Capture the cell that displays the provided text and extract its [x, y] central coordinate. 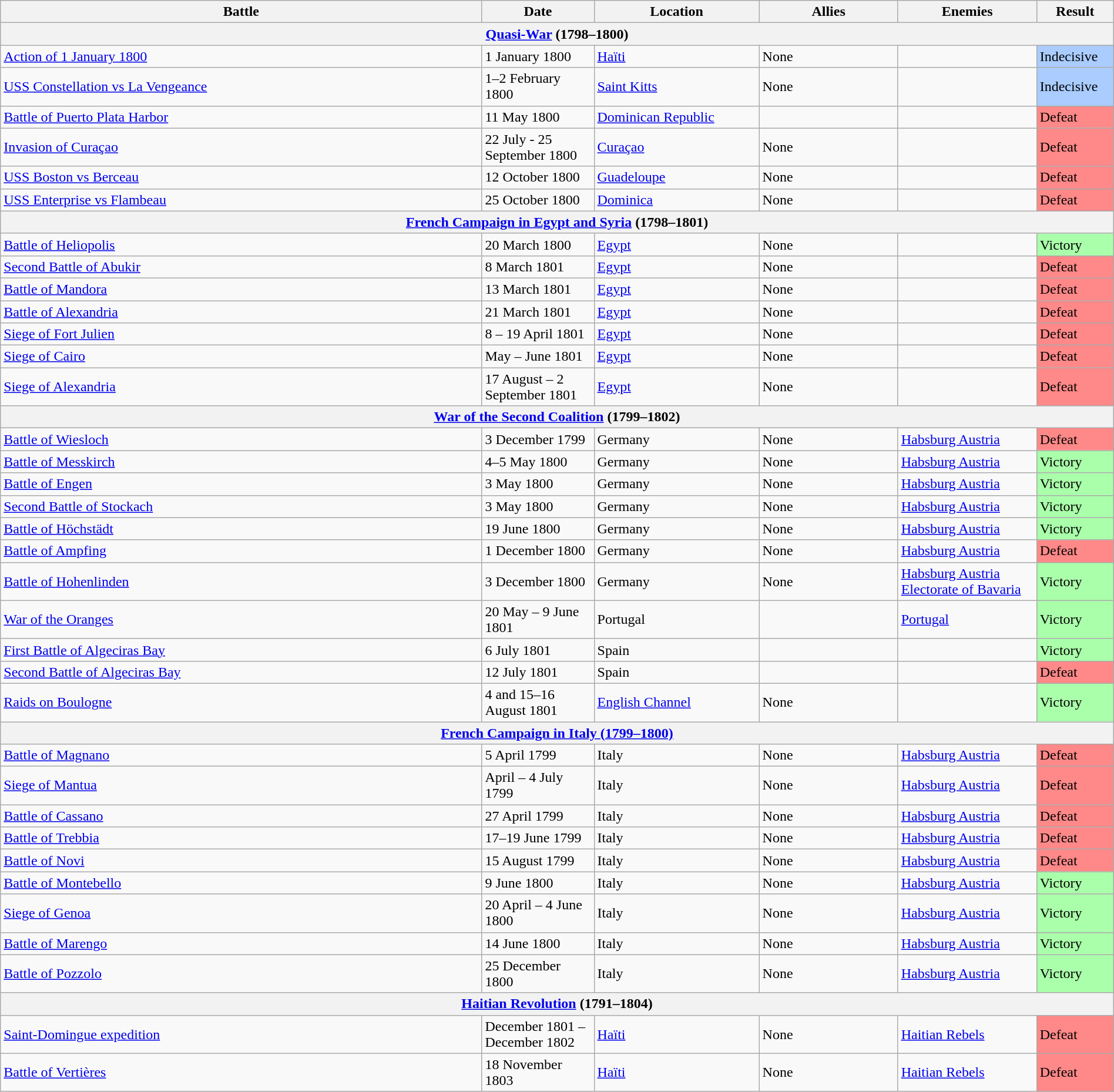
Battle of Vertières [241, 1073]
6 July 1801 [538, 650]
12 October 1800 [538, 177]
Enemies [967, 12]
3 December 1800 [538, 582]
Curaçao [677, 147]
1 December 1800 [538, 551]
Battle of Montebello [241, 883]
Result [1075, 12]
15 August 1799 [538, 861]
4 and 15–16 August 1801 [538, 703]
Location [677, 12]
19 June 1800 [538, 529]
25 December 1800 [538, 974]
Allies [828, 12]
Action of 1 January 1800 [241, 56]
USS Constellation vs La Vengeance [241, 87]
1–2 February 1800 [538, 87]
18 November 1803 [538, 1073]
25 October 1800 [538, 200]
Haitian Revolution (1791–1804) [557, 1004]
17 August – 2 September 1801 [538, 387]
English Channel [677, 703]
Second Battle of Algeciras Bay [241, 672]
Battle of Engen [241, 484]
USS Enterprise vs Flambeau [241, 200]
1 January 1800 [538, 56]
Battle of Hohenlinden [241, 582]
5 April 1799 [538, 755]
Guadeloupe [677, 177]
Habsburg Austria Electorate of Bavaria [967, 582]
Battle of Marengo [241, 943]
Second Battle of Abukir [241, 267]
December 1801 – December 1802 [538, 1034]
Battle of Pozzolo [241, 974]
USS Boston vs Berceau [241, 177]
Saint Kitts [677, 87]
War of the Oranges [241, 619]
Quasi-War (1798–1800) [557, 34]
12 July 1801 [538, 672]
Battle of Cassano [241, 816]
Second Battle of Stockach [241, 506]
Battle of Alexandria [241, 312]
Battle of Wiesloch [241, 439]
17–19 June 1799 [538, 838]
April – 4 July 1799 [538, 786]
20 May – 9 June 1801 [538, 619]
8 March 1801 [538, 267]
Battle of Heliopolis [241, 244]
20 March 1800 [538, 244]
Siege of Genoa [241, 913]
20 April – 4 June 1800 [538, 913]
21 March 1801 [538, 312]
French Campaign in Egypt and Syria (1798–1801) [557, 222]
Dominican Republic [677, 117]
27 April 1799 [538, 816]
3 December 1799 [538, 439]
Battle of Ampfing [241, 551]
14 June 1800 [538, 943]
Battle of Novi [241, 861]
Siege of Alexandria [241, 387]
Battle of Messkirch [241, 462]
Siege of Fort Julien [241, 334]
Battle [241, 12]
War of the Second Coalition (1799–1802) [557, 417]
Saint-Domingue expedition [241, 1034]
Battle of Trebbia [241, 838]
Dominica [677, 200]
Date [538, 12]
9 June 1800 [538, 883]
Invasion of Curaçao [241, 147]
Battle of Puerto Plata Harbor [241, 117]
Battle of Mandora [241, 289]
Siege of Cairo [241, 357]
22 July - 25 September 1800 [538, 147]
May – June 1801 [538, 357]
4–5 May 1800 [538, 462]
8 – 19 April 1801 [538, 334]
French Campaign in Italy (1799–1800) [557, 733]
First Battle of Algeciras Bay [241, 650]
Battle of Höchstädt [241, 529]
11 May 1800 [538, 117]
Siege of Mantua [241, 786]
Battle of Magnano [241, 755]
Raids on Boulogne [241, 703]
13 March 1801 [538, 289]
